Determine the [X, Y] coordinate at the center of the cell enclosing the given text.  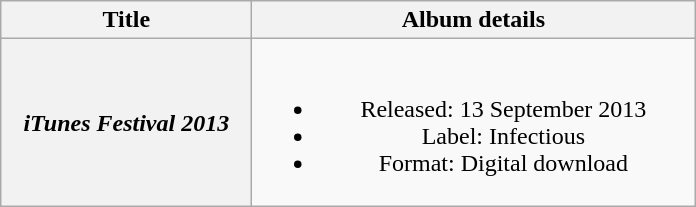
Released: 13 September 2013Label: InfectiousFormat: Digital download [474, 122]
Title [126, 20]
iTunes Festival 2013 [126, 122]
Album details [474, 20]
